Determine the (x, y) coordinate at the center of the cell enclosing the given text.  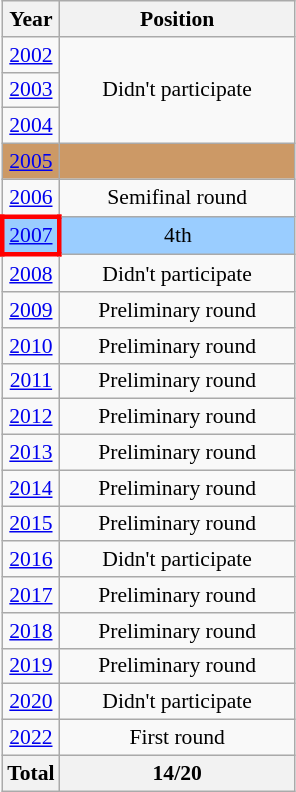
14/20 (178, 773)
2022 (30, 738)
2010 (30, 346)
2011 (30, 381)
2019 (30, 666)
2013 (30, 453)
First round (178, 738)
2009 (30, 310)
2004 (30, 126)
2012 (30, 417)
2015 (30, 524)
2018 (30, 631)
Total (30, 773)
Semifinal round (178, 198)
2002 (30, 55)
Position (178, 19)
2020 (30, 702)
2003 (30, 90)
2007 (30, 236)
2005 (30, 162)
2006 (30, 198)
2008 (30, 274)
4th (178, 236)
2016 (30, 560)
2014 (30, 488)
2017 (30, 595)
Year (30, 19)
